Locate the cell with the specified text and output its [x, y] center coordinate. 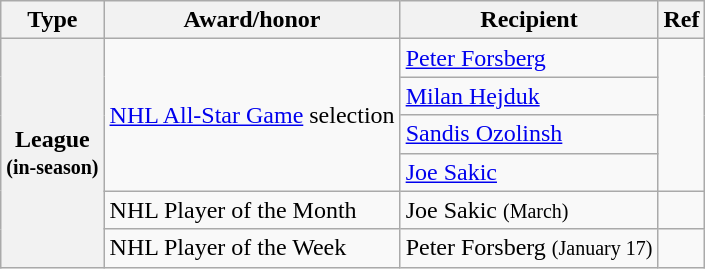
NHL Player of the Month [252, 210]
NHL Player of the Week [252, 248]
Award/honor [252, 20]
NHL All-Star Game selection [252, 115]
Peter Forsberg [529, 58]
Milan Hejduk [529, 96]
Type [52, 20]
Peter Forsberg (January 17) [529, 248]
Sandis Ozolinsh [529, 134]
Recipient [529, 20]
Ref [682, 20]
Joe Sakic (March) [529, 210]
League(in-season) [52, 153]
Joe Sakic [529, 172]
